Output the (x, y) coordinate of the center of the cell containing the given text.  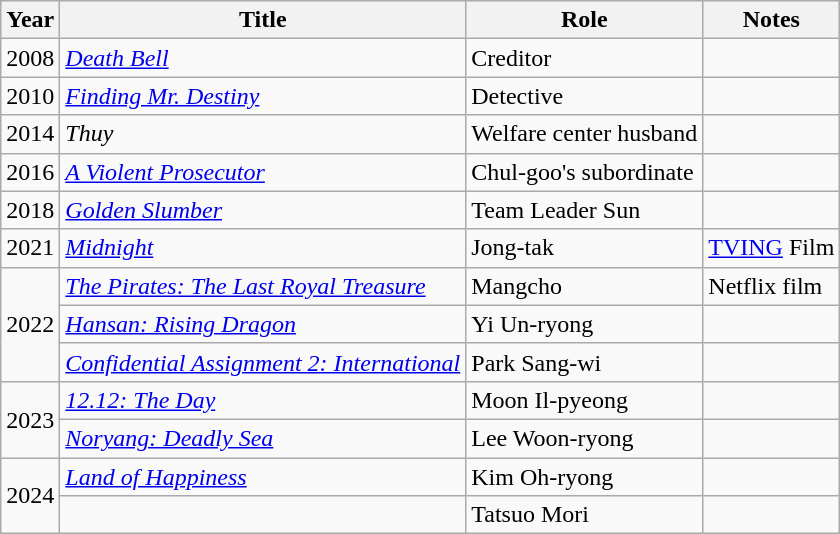
12.12: The Day (263, 400)
Kim Oh-ryong (584, 477)
Tatsuo Mori (584, 515)
Hansan: Rising Dragon (263, 324)
Detective (584, 96)
Title (263, 20)
2024 (30, 496)
Welfare center husband (584, 134)
Creditor (584, 58)
Yi Un-ryong (584, 324)
2008 (30, 58)
TVING Film (772, 248)
2016 (30, 172)
2022 (30, 324)
The Pirates: The Last Royal Treasure (263, 286)
Death Bell (263, 58)
Role (584, 20)
Thuy (263, 134)
Year (30, 20)
2014 (30, 134)
Team Leader Sun (584, 210)
Noryang: Deadly Sea (263, 438)
Notes (772, 20)
Park Sang-wi (584, 362)
Moon Il-pyeong (584, 400)
Golden Slumber (263, 210)
Finding Mr. Destiny (263, 96)
Confidential Assignment 2: International (263, 362)
Mangcho (584, 286)
Chul-goo's subordinate (584, 172)
2021 (30, 248)
2018 (30, 210)
Lee Woon-ryong (584, 438)
Midnight (263, 248)
2010 (30, 96)
Netflix film (772, 286)
Land of Happiness (263, 477)
A Violent Prosecutor (263, 172)
2023 (30, 419)
Jong-tak (584, 248)
